Output the (X, Y) coordinate of the center of the cell containing the given text.  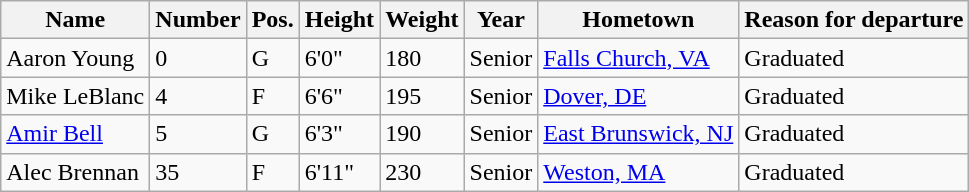
Weight (422, 20)
6'6" (339, 96)
Name (76, 20)
Amir Bell (76, 134)
195 (422, 96)
6'0" (339, 58)
Hometown (638, 20)
180 (422, 58)
230 (422, 172)
190 (422, 134)
Pos. (272, 20)
5 (198, 134)
Falls Church, VA (638, 58)
Height (339, 20)
Dover, DE (638, 96)
Number (198, 20)
Aaron Young (76, 58)
0 (198, 58)
Reason for departure (854, 20)
East Brunswick, NJ (638, 134)
Alec Brennan (76, 172)
6'11" (339, 172)
Year (501, 20)
4 (198, 96)
Weston, MA (638, 172)
Mike LeBlanc (76, 96)
6'3" (339, 134)
35 (198, 172)
